Return the (x, y) coordinate for the center point of the cell that contains the specified text.  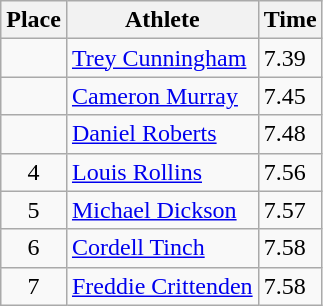
Time (290, 20)
Cameron Murray (162, 96)
Daniel Roberts (162, 134)
Freddie Crittenden (162, 286)
7.39 (290, 58)
Louis Rollins (162, 172)
7 (34, 286)
7.57 (290, 210)
6 (34, 248)
Cordell Tinch (162, 248)
5 (34, 210)
7.56 (290, 172)
4 (34, 172)
Trey Cunningham (162, 58)
Athlete (162, 20)
Michael Dickson (162, 210)
7.48 (290, 134)
Place (34, 20)
7.45 (290, 96)
